Pinpoint the cell where the given text exists, returning its (x, y) midpoint coordinate. 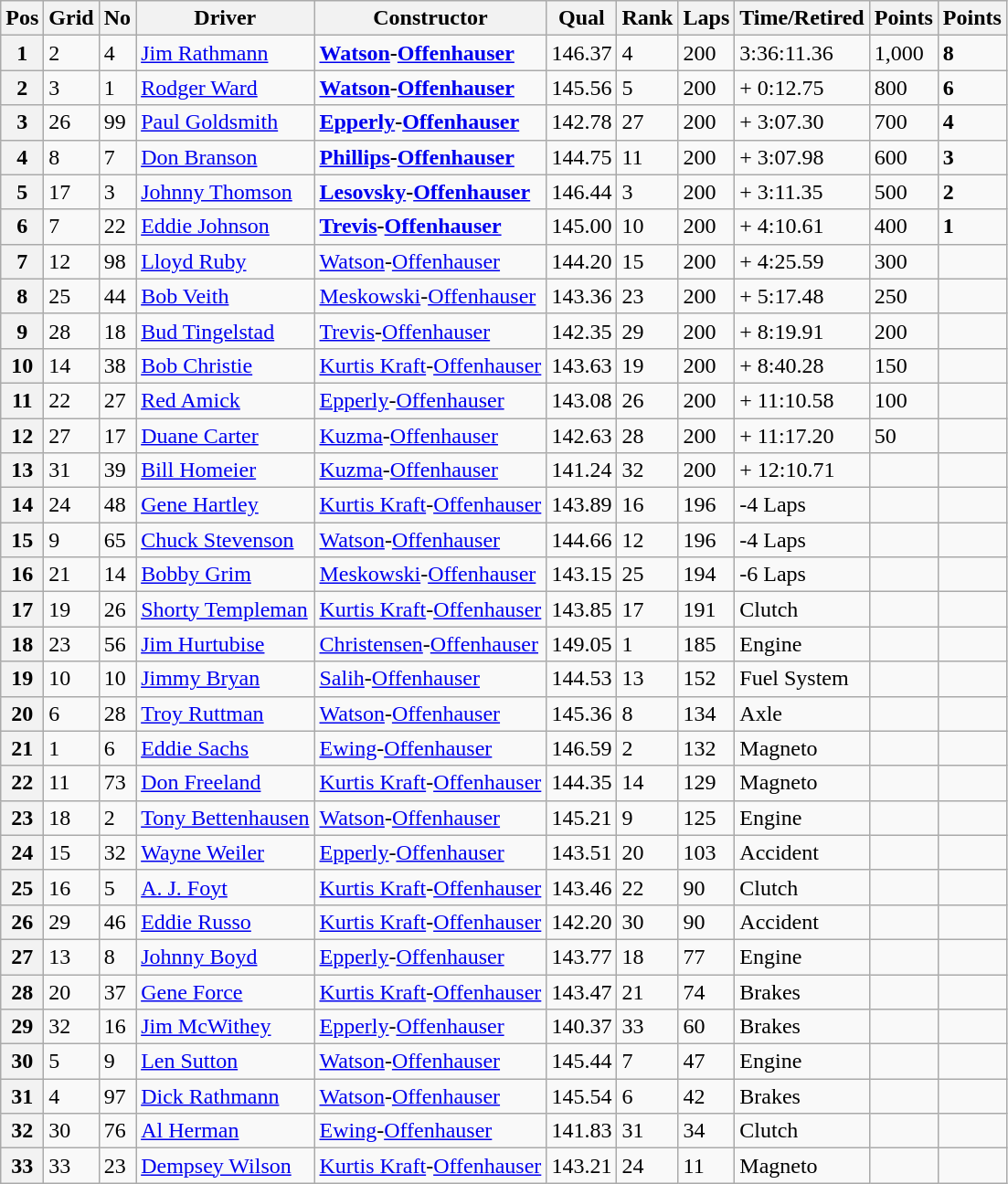
500 (903, 192)
Johnny Boyd (225, 957)
Eddie Russo (225, 922)
143.46 (581, 887)
Phillips-Offenhauser (430, 157)
65 (117, 540)
+ 0:12.75 (802, 88)
143.21 (581, 1166)
+ 5:17.48 (802, 296)
Lesovsky-Offenhauser (430, 192)
140.37 (581, 1027)
150 (903, 365)
143.63 (581, 365)
3:36:11.36 (802, 53)
100 (903, 400)
129 (706, 783)
143.89 (581, 505)
Rank (647, 18)
800 (903, 88)
143.51 (581, 852)
37 (117, 991)
50 (903, 436)
Jim Rathmann (225, 53)
146.44 (581, 192)
No (117, 18)
142.63 (581, 436)
Jimmy Bryan (225, 679)
143.15 (581, 575)
145.00 (581, 227)
143.47 (581, 991)
145.56 (581, 88)
+ 3:07.30 (802, 122)
76 (117, 1131)
185 (706, 644)
Paul Goldsmith (225, 122)
+ 11:10.58 (802, 400)
Constructor (430, 18)
Wayne Weiler (225, 852)
39 (117, 470)
47 (706, 1062)
141.24 (581, 470)
700 (903, 122)
+ 8:19.91 (802, 331)
144.75 (581, 157)
+ 4:25.59 (802, 261)
Tony Bettenhausen (225, 818)
-6 Laps (802, 575)
134 (706, 714)
142.78 (581, 122)
44 (117, 296)
143.85 (581, 609)
60 (706, 1027)
194 (706, 575)
143.08 (581, 400)
Lloyd Ruby (225, 261)
Qual (581, 18)
98 (117, 261)
Pos (22, 18)
Salih-Offenhauser (430, 679)
Troy Ruttman (225, 714)
144.35 (581, 783)
Axle (802, 714)
+ 12:10.71 (802, 470)
Bob Christie (225, 365)
Red Amick (225, 400)
125 (706, 818)
600 (903, 157)
143.77 (581, 957)
Len Sutton (225, 1062)
Dick Rathmann (225, 1096)
Al Herman (225, 1131)
Chuck Stevenson (225, 540)
38 (117, 365)
Gene Hartley (225, 505)
73 (117, 783)
152 (706, 679)
144.20 (581, 261)
145.44 (581, 1062)
74 (706, 991)
Driver (225, 18)
56 (117, 644)
+ 4:10.61 (802, 227)
Shorty Templeman (225, 609)
+ 3:11.35 (802, 192)
Johnny Thomson (225, 192)
Duane Carter (225, 436)
144.66 (581, 540)
146.59 (581, 748)
Bill Homeier (225, 470)
146.37 (581, 53)
Bobby Grim (225, 575)
Eddie Sachs (225, 748)
Bob Veith (225, 296)
Fuel System (802, 679)
143.36 (581, 296)
+ 11:17.20 (802, 436)
46 (117, 922)
Time/Retired (802, 18)
191 (706, 609)
97 (117, 1096)
132 (706, 748)
142.20 (581, 922)
250 (903, 296)
Don Branson (225, 157)
34 (706, 1131)
Christensen-Offenhauser (430, 644)
42 (706, 1096)
99 (117, 122)
Rodger Ward (225, 88)
Jim McWithey (225, 1027)
Eddie Johnson (225, 227)
142.35 (581, 331)
103 (706, 852)
141.83 (581, 1131)
+ 8:40.28 (802, 365)
145.54 (581, 1096)
300 (903, 261)
1,000 (903, 53)
400 (903, 227)
Laps (706, 18)
77 (706, 957)
149.05 (581, 644)
145.21 (581, 818)
A. J. Foyt (225, 887)
Jim Hurtubise (225, 644)
144.53 (581, 679)
Don Freeland (225, 783)
Grid (71, 18)
Dempsey Wilson (225, 1166)
48 (117, 505)
Bud Tingelstad (225, 331)
Gene Force (225, 991)
145.36 (581, 714)
+ 3:07.98 (802, 157)
